Find where the given text appears and provide that cell's center as (x, y) coordinate. 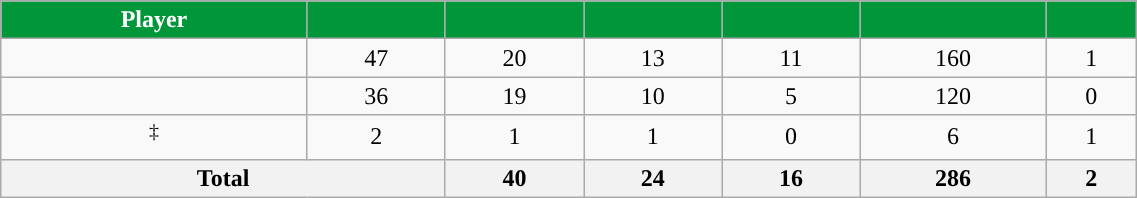
120 (953, 96)
10 (653, 96)
47 (376, 58)
160 (953, 58)
24 (653, 178)
5 (791, 96)
6 (953, 138)
Player (154, 20)
16 (791, 178)
19 (514, 96)
13 (653, 58)
286 (953, 178)
Total (224, 178)
36 (376, 96)
20 (514, 58)
11 (791, 58)
40 (514, 178)
‡ (154, 138)
